From the cell containing the given text, extract its center point as (X, Y) coordinate. 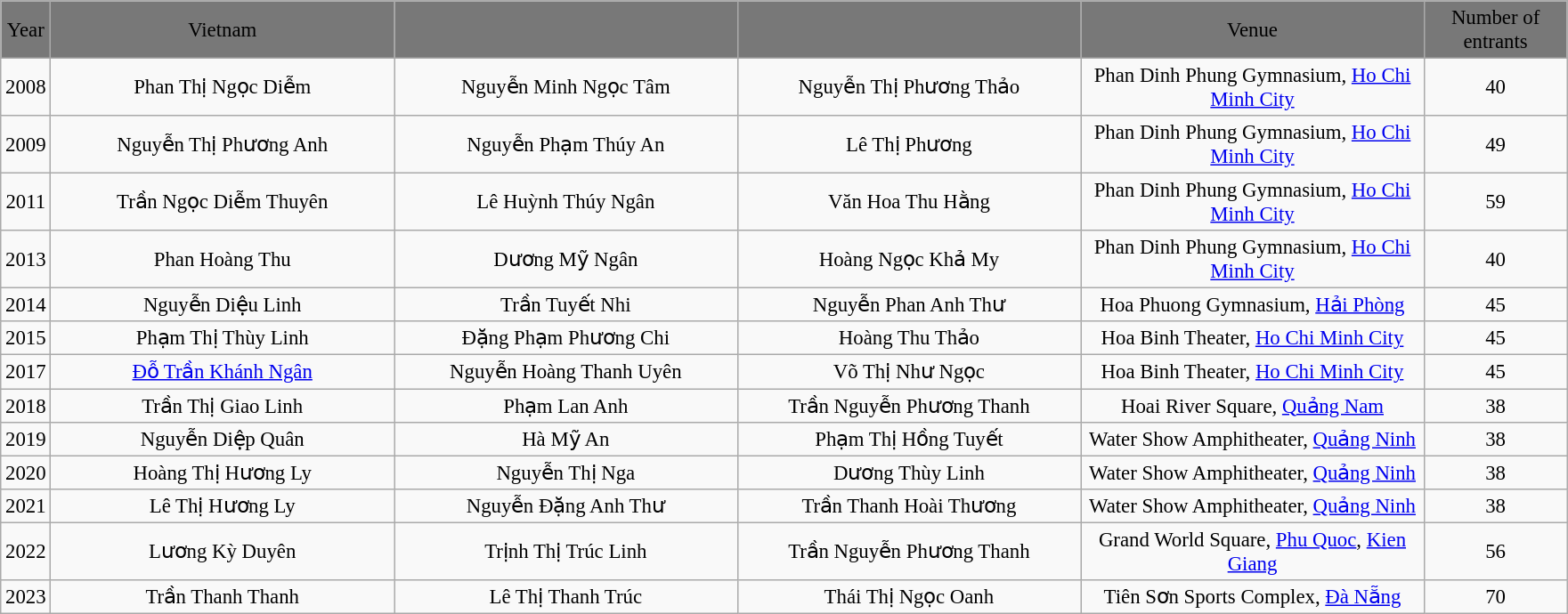
Number of entrants (1496, 30)
2017 (26, 372)
Vietnam (223, 30)
Venue (1253, 30)
Trần Thị Giao Linh (223, 406)
Hoàng Thị Hương Ly (223, 473)
Phạm Lan Anh (565, 406)
Thái Thị Ngọc Oanh (909, 597)
Year (26, 30)
Hoai River Square, Quảng Nam (1253, 406)
Phan Hoàng Thu (223, 260)
56 (1496, 552)
Võ Thị Như Ngọc (909, 372)
Nguyễn Diệu Linh (223, 305)
2020 (26, 473)
Văn Hoa Thu Hằng (909, 203)
2018 (26, 406)
Nguyễn Diệp Quân (223, 439)
2019 (26, 439)
Dương Thùy Linh (909, 473)
Trần Ngọc Diễm Thuyên (223, 203)
Hoàng Ngọc Khả My (909, 260)
Grand World Square, Phu Quoc, Kien Giang (1253, 552)
Lê Thị Thanh Trúc (565, 597)
Tiên Sơn Sports Complex, Đà Nẵng (1253, 597)
2021 (26, 505)
Trần Thanh Hoài Thương (909, 505)
Phạm Thị Thùy Linh (223, 339)
2011 (26, 203)
49 (1496, 144)
Đỗ Trần Khánh Ngân (223, 372)
70 (1496, 597)
Nguyễn Hoàng Thanh Uyên (565, 372)
Nguyễn Phạm Thúy An (565, 144)
Đặng Phạm Phương Chi (565, 339)
Hoàng Thu Thảo (909, 339)
Dương Mỹ Ngân (565, 260)
Lê Huỳnh Thúy Ngân (565, 203)
Nguyễn Minh Ngọc Tâm (565, 87)
Nguyễn Thị Nga (565, 473)
2014 (26, 305)
Nguyễn Đặng Anh Thư (565, 505)
Nguyễn Thị Phương Anh (223, 144)
2009 (26, 144)
2022 (26, 552)
59 (1496, 203)
2023 (26, 597)
Trịnh Thị Trúc Linh (565, 552)
Trần Tuyết Nhi (565, 305)
2015 (26, 339)
Lương Kỳ Duyên (223, 552)
Phan Thị Ngọc Diễm (223, 87)
Lê Thị Hương Ly (223, 505)
Hoa Phuong Gymnasium, Hải Phòng (1253, 305)
Trần Thanh Thanh (223, 597)
Phạm Thị Hồng Tuyết (909, 439)
Nguyễn Phan Anh Thư (909, 305)
2008 (26, 87)
Hà Mỹ An (565, 439)
Nguyễn Thị Phương Thảo (909, 87)
2013 (26, 260)
Lê Thị Phương (909, 144)
